Output the [x, y] coordinate of the center of the cell containing the given text.  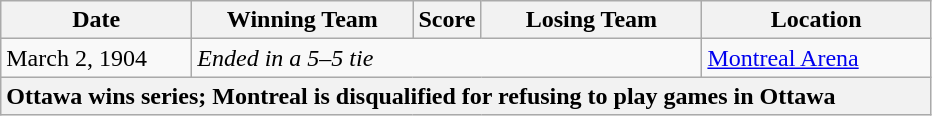
Location [816, 20]
Ended in a 5–5 tie [447, 58]
Montreal Arena [816, 58]
Score [447, 20]
Date [96, 20]
March 2, 1904 [96, 58]
Ottawa wins series; Montreal is disqualified for refusing to play games in Ottawa [466, 96]
Losing Team [592, 20]
Winning Team [302, 20]
